For the text-containing cell, return its midpoint in [X, Y] coordinate format. 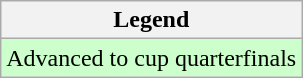
Advanced to cup quarterfinals [152, 58]
Legend [152, 20]
